Scan for the cell matching the given text and deliver its [X, Y] coordinate at center. 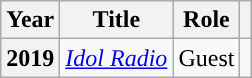
2019 [30, 58]
Guest [206, 58]
Role [206, 20]
Title [116, 20]
Idol Radio [116, 58]
Year [30, 20]
